Locate the cell with the specified text and output its [x, y] center coordinate. 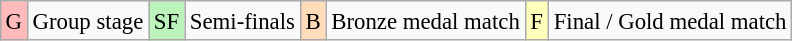
G [14, 20]
Semi-finals [243, 20]
SF [167, 20]
Group stage [88, 20]
Bronze medal match [426, 20]
F [536, 20]
B [313, 20]
Final / Gold medal match [670, 20]
